Locate the cell with the specified text and output its [X, Y] center coordinate. 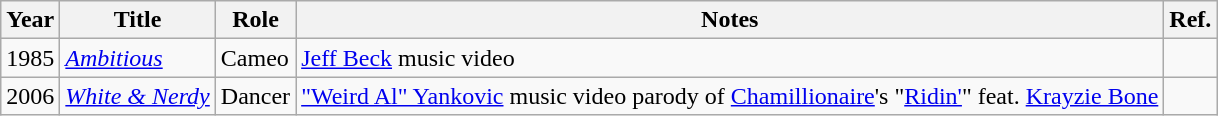
"Weird Al" Yankovic music video parody of Chamillionaire's "Ridin'" feat. Krayzie Bone [730, 96]
2006 [30, 96]
Cameo [255, 58]
White & Nerdy [138, 96]
Year [30, 20]
Role [255, 20]
Dancer [255, 96]
Ambitious [138, 58]
1985 [30, 58]
Title [138, 20]
Ref. [1190, 20]
Jeff Beck music video [730, 58]
Notes [730, 20]
